For the text-containing cell, return its midpoint in (x, y) coordinate format. 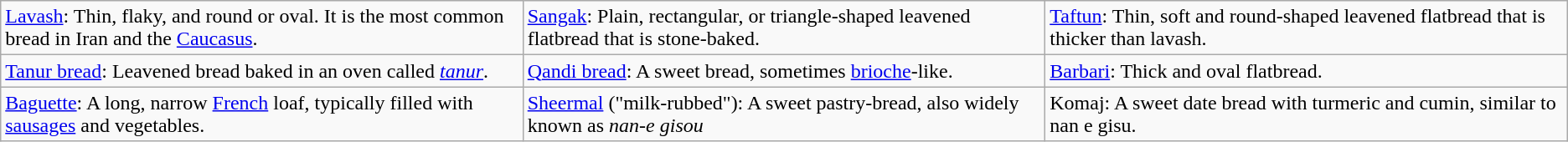
Taftun: Thin, soft and round-shaped leavened flatbread that is thicker than lavash. (1307, 28)
Barbari: Thick and oval flatbread. (1307, 71)
Komaj: A sweet date bread with turmeric and cumin, similar to nan e gisu. (1307, 114)
Baguette: A long, narrow French loaf, typically filled with sausages and vegetables. (261, 114)
Sheermal ("milk-rubbed"): A sweet pastry-bread, also widely known as nan-e gisou (784, 114)
Sangak: Plain, rectangular, or triangle-shaped leavened flatbread that is stone-baked. (784, 28)
Qandi bread: A sweet bread, sometimes brioche-like. (784, 71)
Tanur bread: Leavened bread baked in an oven called tanur. (261, 71)
Lavash: Thin, flaky, and round or oval. It is the most common bread in Iran and the Caucasus. (261, 28)
